Locate the cell with the specified text and output its (X, Y) center coordinate. 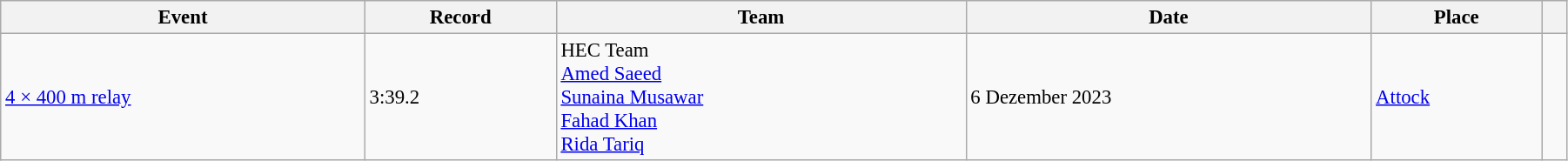
Event (183, 17)
Record (460, 17)
6 Dezember 2023 (1169, 97)
Date (1169, 17)
HEC TeamAmed SaeedSunaina MusawarFahad KhanRida Tariq (761, 97)
4 × 400 m relay (183, 97)
Attock (1457, 97)
Place (1457, 17)
Team (761, 17)
3:39.2 (460, 97)
